Identify which cell holds the provided text, then report its [x, y] central coordinate. 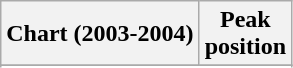
Chart (2003-2004) [100, 34]
Peakposition [245, 34]
